Extract the (x, y) coordinate from the center of the cell holding the provided text.  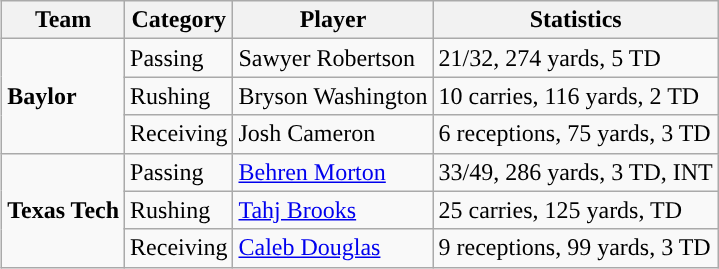
Baylor (64, 96)
21/32, 274 yards, 5 TD (576, 58)
Player (333, 20)
9 receptions, 99 yards, 3 TD (576, 248)
Sawyer Robertson (333, 58)
Category (179, 20)
Tahj Brooks (333, 210)
Behren Morton (333, 172)
33/49, 286 yards, 3 TD, INT (576, 172)
6 receptions, 75 yards, 3 TD (576, 134)
10 carries, 116 yards, 2 TD (576, 96)
Team (64, 20)
Bryson Washington (333, 96)
25 carries, 125 yards, TD (576, 210)
Josh Cameron (333, 134)
Statistics (576, 20)
Texas Tech (64, 210)
Caleb Douglas (333, 248)
